From the cell containing the given text, extract its center point as [x, y] coordinate. 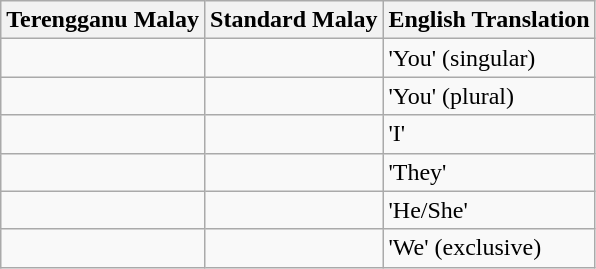
Terengganu Malay [103, 20]
'You' (singular) [489, 58]
'He/She' [489, 210]
Standard Malay [294, 20]
'I' [489, 134]
English Translation [489, 20]
'We' (exclusive) [489, 248]
'You' (plural) [489, 96]
'They' [489, 172]
